Determine the [x, y] coordinate at the center of the cell enclosing the given text.  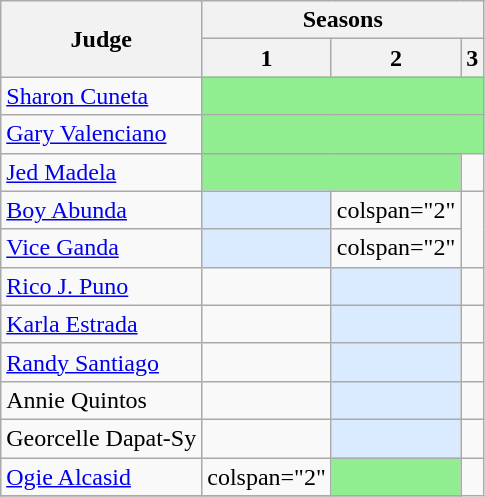
Sharon Cuneta [102, 96]
Boy Abunda [102, 210]
Jed Madela [102, 172]
Randy Santiago [102, 362]
Judge [102, 39]
Georcelle Dapat-Sy [102, 438]
2 [396, 58]
Annie Quintos [102, 400]
Gary Valenciano [102, 134]
Karla Estrada [102, 324]
1 [267, 58]
Seasons [343, 20]
3 [472, 58]
Vice Ganda [102, 248]
Ogie Alcasid [102, 477]
Rico J. Puno [102, 286]
